Search for the cell housing the specified text and yield its [x, y] center coordinate. 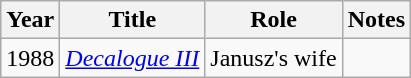
Decalogue III [132, 58]
1988 [30, 58]
Year [30, 20]
Notes [376, 20]
Janusz's wife [274, 58]
Role [274, 20]
Title [132, 20]
